Detect which cell encompasses the target text, then output its (x, y) center coordinate. 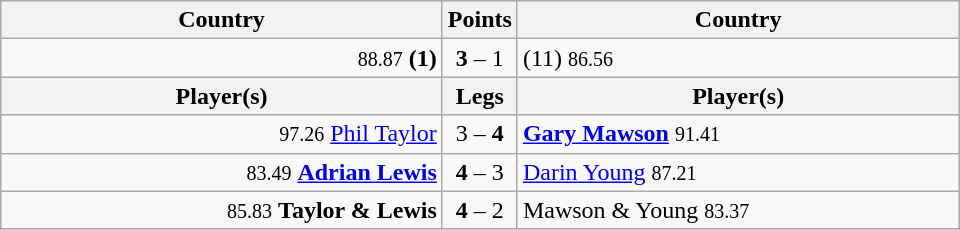
97.26 Phil Taylor (222, 134)
4 – 3 (480, 172)
Gary Mawson 91.41 (738, 134)
85.83 Taylor & Lewis (222, 210)
(11) 86.56 (738, 58)
3 – 1 (480, 58)
3 – 4 (480, 134)
Mawson & Young 83.37 (738, 210)
88.87 (1) (222, 58)
83.49 Adrian Lewis (222, 172)
Legs (480, 96)
Darin Young 87.21 (738, 172)
4 – 2 (480, 210)
Points (480, 20)
